Capture the cell that displays the provided text and extract its [X, Y] central coordinate. 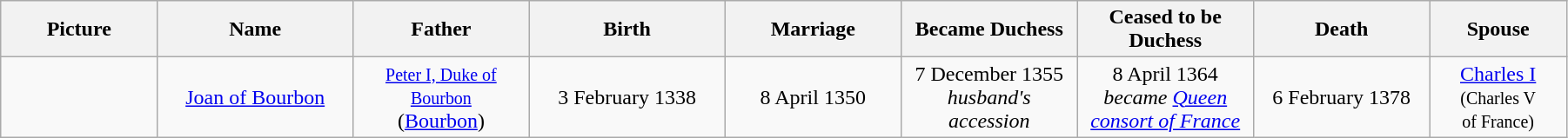
Name [256, 30]
Became Duchess [989, 30]
Peter I, Duke of Bourbon(Bourbon) [441, 97]
Charles I(Charles Vof France) [1498, 97]
8 April 1364became Queen consort of France [1165, 97]
Ceased to be Duchess [1165, 30]
Father [441, 30]
8 April 1350 [813, 97]
Spouse [1498, 30]
7 December 1355husband's accession [989, 97]
Birth [627, 30]
Picture [79, 30]
6 February 1378 [1341, 97]
Marriage [813, 30]
3 February 1338 [627, 97]
Death [1341, 30]
Joan of Bourbon [256, 97]
